Determine the (X, Y) coordinate at the center of the cell enclosing the given text.  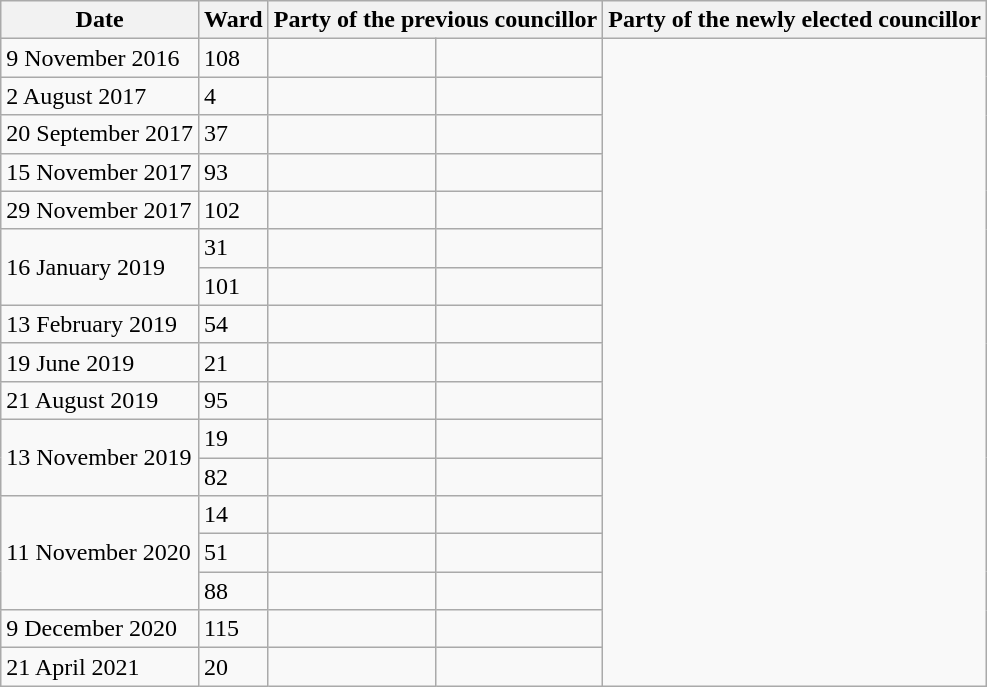
19 June 2019 (100, 362)
2 August 2017 (100, 96)
115 (233, 629)
82 (233, 477)
15 November 2017 (100, 172)
11 November 2020 (100, 553)
51 (233, 553)
13 February 2019 (100, 324)
9 December 2020 (100, 629)
4 (233, 96)
31 (233, 248)
9 November 2016 (100, 58)
95 (233, 400)
Date (100, 20)
13 November 2019 (100, 457)
101 (233, 286)
Ward (233, 20)
Party of the newly elected councillor (795, 20)
88 (233, 591)
21 August 2019 (100, 400)
21 (233, 362)
29 November 2017 (100, 210)
14 (233, 515)
102 (233, 210)
108 (233, 58)
21 April 2021 (100, 667)
37 (233, 134)
Party of the previous councillor (436, 20)
54 (233, 324)
19 (233, 438)
20 (233, 667)
93 (233, 172)
16 January 2019 (100, 267)
20 September 2017 (100, 134)
